Extract the [X, Y] coordinate from the center of the cell holding the provided text.  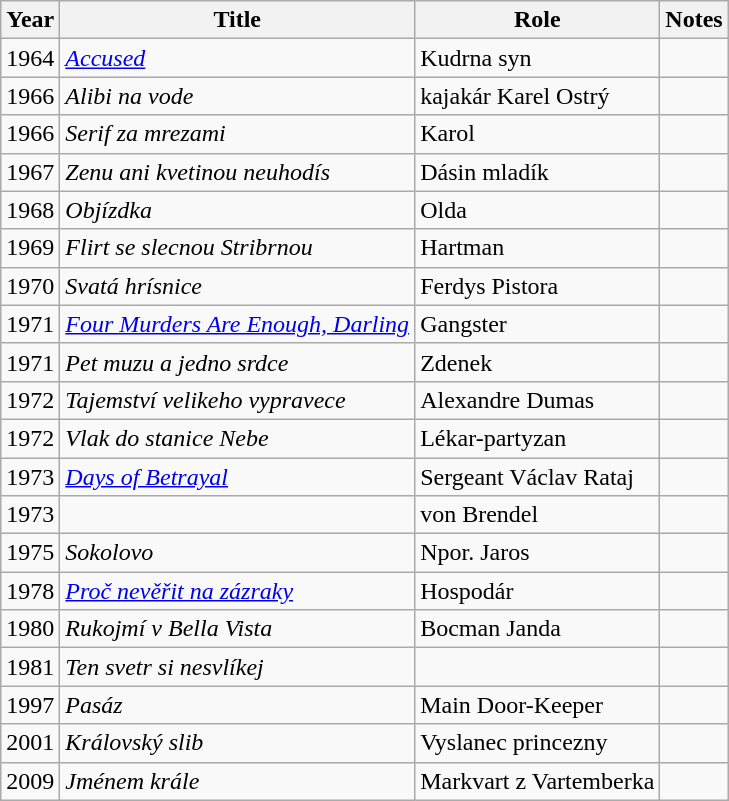
1968 [30, 210]
Kudrna syn [538, 58]
Rukojmí v Bella Vista [238, 629]
2001 [30, 743]
1969 [30, 248]
Bocman Janda [538, 629]
Notes [694, 20]
Objízdka [238, 210]
Vlak do stanice Nebe [238, 438]
Serif za mrezami [238, 134]
1964 [30, 58]
Accused [238, 58]
Four Murders Are Enough, Darling [238, 324]
Main Door-Keeper [538, 705]
1967 [30, 172]
Pasáz [238, 705]
Královský slib [238, 743]
Karol [538, 134]
Year [30, 20]
1997 [30, 705]
Alibi na vode [238, 96]
Svatá hrísnice [238, 286]
Flirt se slecnou Stribrnou [238, 248]
1975 [30, 553]
Hospodár [538, 591]
Tajemství velikeho vypravece [238, 400]
Hartman [538, 248]
Olda [538, 210]
Ferdys Pistora [538, 286]
Proč nevěřit na zázraky [238, 591]
Title [238, 20]
1981 [30, 667]
Zenu ani kvetinou neuhodís [238, 172]
Markvart z Vartemberka [538, 781]
Dásin mladík [538, 172]
Sergeant Václav Rataj [538, 477]
Lékar-partyzan [538, 438]
Alexandre Dumas [538, 400]
Jménem krále [238, 781]
2009 [30, 781]
Vyslanec princezny [538, 743]
Npor. Jaros [538, 553]
von Brendel [538, 515]
Days of Betrayal [238, 477]
Sokolovo [238, 553]
Zdenek [538, 362]
kajakár Karel Ostrý [538, 96]
1970 [30, 286]
1978 [30, 591]
Gangster [538, 324]
Ten svetr si nesvlíkej [238, 667]
Pet muzu a jedno srdce [238, 362]
1980 [30, 629]
Role [538, 20]
